Detect which cell encompasses the target text, then output its (x, y) center coordinate. 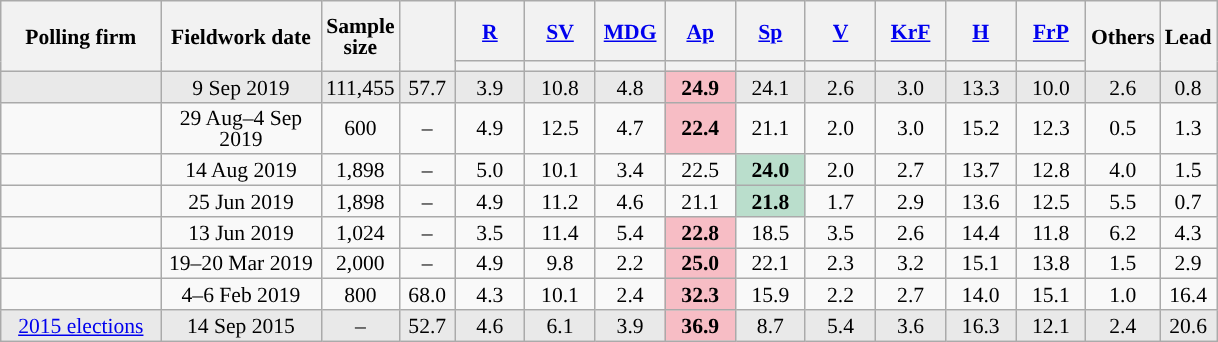
2.3 (840, 264)
11.4 (560, 232)
2015 elections (81, 326)
800 (360, 294)
KrF (911, 31)
MDG (630, 31)
18.5 (770, 232)
9 Sep 2019 (241, 86)
Others (1123, 36)
21.8 (770, 202)
0.5 (1123, 128)
14.4 (981, 232)
10.0 (1051, 86)
36.9 (700, 326)
Samplesize (360, 36)
11.8 (1051, 232)
12.8 (1051, 170)
6.1 (560, 326)
5.0 (490, 170)
3.6 (911, 326)
16.4 (1188, 294)
13.8 (1051, 264)
16.3 (981, 326)
1,024 (360, 232)
Fieldwork date (241, 36)
3.4 (630, 170)
V (840, 31)
FrP (1051, 31)
Polling firm (81, 36)
57.7 (428, 86)
25 Jun 2019 (241, 202)
1.3 (1188, 128)
4.8 (630, 86)
4.7 (630, 128)
3.2 (911, 264)
Sp (770, 31)
22.4 (700, 128)
15.9 (770, 294)
600 (360, 128)
22.1 (770, 264)
12.1 (1051, 326)
13.3 (981, 86)
4.0 (1123, 170)
H (981, 31)
14 Aug 2019 (241, 170)
1.0 (1123, 294)
22.5 (700, 170)
19–20 Mar 2019 (241, 264)
29 Aug–4 Sep 2019 (241, 128)
13.7 (981, 170)
1.7 (840, 202)
22.8 (700, 232)
8.7 (770, 326)
13 Jun 2019 (241, 232)
9.8 (560, 264)
0.8 (1188, 86)
0.7 (1188, 202)
111,455 (360, 86)
24.1 (770, 86)
68.0 (428, 294)
13.6 (981, 202)
SV (560, 31)
6.2 (1123, 232)
20.6 (1188, 326)
25.0 (700, 264)
10.8 (560, 86)
Ap (700, 31)
14.0 (981, 294)
2,000 (360, 264)
5.5 (1123, 202)
24.9 (700, 86)
32.3 (700, 294)
Lead (1188, 36)
15.2 (981, 128)
11.2 (560, 202)
24.0 (770, 170)
14 Sep 2015 (241, 326)
52.7 (428, 326)
R (490, 31)
4–6 Feb 2019 (241, 294)
12.3 (1051, 128)
